Pinpoint the cell where the given text exists, returning its [x, y] midpoint coordinate. 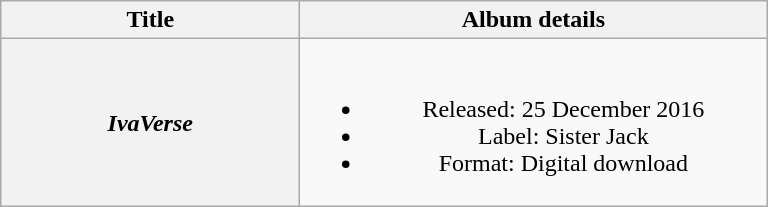
Album details [534, 20]
Released: 25 December 2016Label: Sister JackFormat: Digital download [534, 122]
Title [150, 20]
IvaVerse [150, 122]
